Output the [x, y] coordinate of the center of the cell containing the given text.  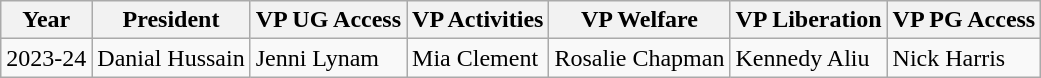
Rosalie Chapman [640, 58]
VP Welfare [640, 20]
VP UG Access [328, 20]
VP Activities [478, 20]
Mia Clement [478, 58]
Kennedy Aliu [808, 58]
Danial Hussain [171, 58]
President [171, 20]
2023-24 [46, 58]
Year [46, 20]
VP PG Access [964, 20]
Nick Harris [964, 58]
Jenni Lynam [328, 58]
VP Liberation [808, 20]
